For the text-containing cell, return its midpoint in (X, Y) coordinate format. 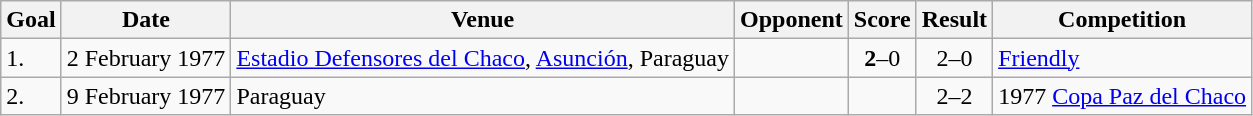
2–2 (954, 96)
9 February 1977 (146, 96)
Date (146, 20)
2 February 1977 (146, 58)
Estadio Defensores del Chaco, Asunción, Paraguay (483, 58)
Score (882, 20)
Goal (31, 20)
Friendly (1122, 58)
1. (31, 58)
1977 Copa Paz del Chaco (1122, 96)
Competition (1122, 20)
Result (954, 20)
Opponent (791, 20)
2. (31, 96)
Paraguay (483, 96)
Venue (483, 20)
